Capture the cell that displays the provided text and extract its [x, y] central coordinate. 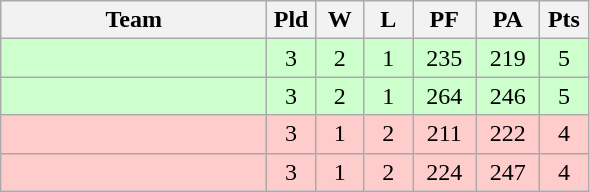
PF [444, 20]
Pld [292, 20]
211 [444, 134]
Pts [564, 20]
235 [444, 58]
L [388, 20]
247 [508, 172]
246 [508, 96]
224 [444, 172]
219 [508, 58]
264 [444, 96]
W [340, 20]
Team [134, 20]
PA [508, 20]
222 [508, 134]
